Find where the given text appears and provide that cell's center as (X, Y) coordinate. 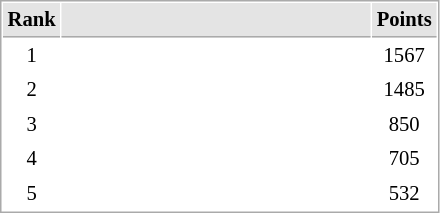
2 (32, 90)
5 (32, 194)
1 (32, 56)
3 (32, 124)
532 (404, 194)
705 (404, 158)
4 (32, 158)
850 (404, 124)
1567 (404, 56)
Rank (32, 20)
Points (404, 20)
1485 (404, 90)
